Return [X, Y] of the center of cell containing provided text 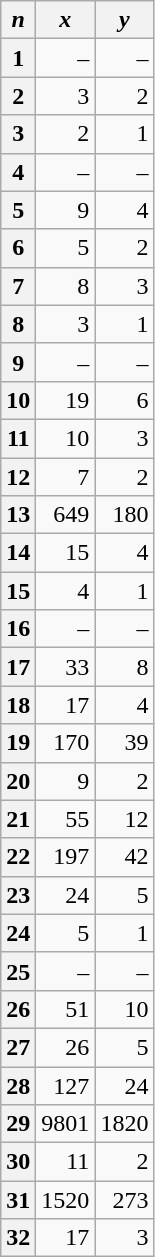
13 [18, 515]
30 [18, 1162]
1520 [66, 1200]
9801 [66, 1124]
32 [18, 1238]
180 [124, 515]
20 [18, 781]
55 [66, 819]
22 [18, 857]
29 [18, 1124]
39 [124, 743]
y [124, 20]
197 [66, 857]
16 [18, 629]
27 [18, 1047]
33 [66, 667]
28 [18, 1085]
42 [124, 857]
1820 [124, 1124]
649 [66, 515]
23 [18, 895]
x [66, 20]
25 [18, 971]
31 [18, 1200]
273 [124, 1200]
127 [66, 1085]
14 [18, 553]
n [18, 20]
18 [18, 705]
51 [66, 1009]
21 [18, 819]
170 [66, 743]
